Scan for the cell matching the given text and deliver its (x, y) coordinate at center. 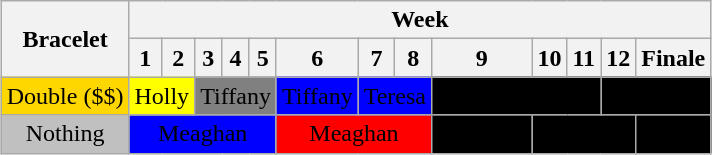
9 (481, 58)
7 (376, 58)
8 (414, 58)
Bracelet (65, 39)
Finale (674, 58)
Sammy (516, 96)
Week (420, 20)
Nothing (65, 134)
Sharif (674, 134)
11 (584, 58)
Cameron (584, 134)
2 (178, 58)
12 (618, 58)
4 (236, 58)
Holly (162, 96)
Double ($$) (65, 96)
Teresa (394, 96)
1 (146, 58)
5 (262, 58)
6 (317, 58)
3 (208, 58)
10 (550, 58)
